Identify which cell holds the provided text, then report its (X, Y) central coordinate. 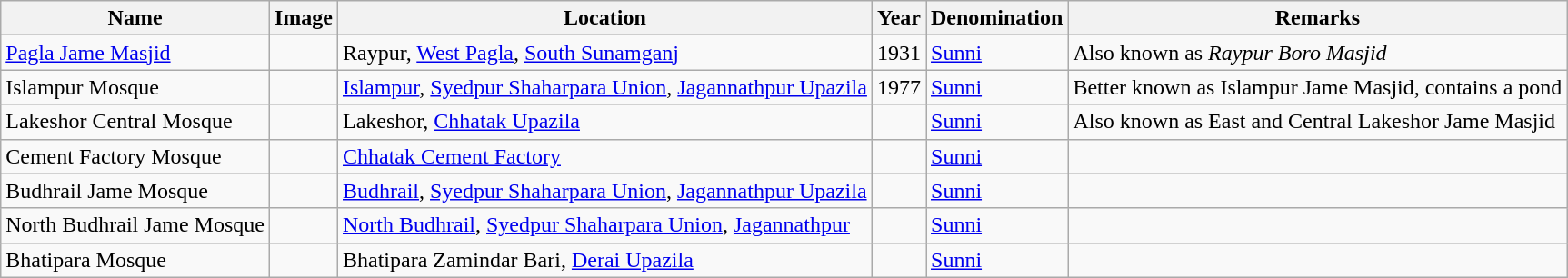
1931 (898, 53)
Also known as Raypur Boro Masjid (1318, 53)
Denomination (996, 18)
Also known as East and Central Lakeshor Jame Masjid (1318, 122)
Bhatipara Zamindar Bari, Derai Upazila (604, 260)
Image (304, 18)
Chhatak Cement Factory (604, 156)
1977 (898, 87)
Name (135, 18)
North Budhrail Jame Mosque (135, 225)
North Budhrail, Syedpur Shaharpara Union, Jagannathpur (604, 225)
Cement Factory Mosque (135, 156)
Lakeshor, Chhatak Upazila (604, 122)
Raypur, West Pagla, South Sunamganj (604, 53)
Remarks (1318, 18)
Budhrail, Syedpur Shaharpara Union, Jagannathpur Upazila (604, 191)
Better known as Islampur Jame Masjid, contains a pond (1318, 87)
Islampur, Syedpur Shaharpara Union, Jagannathpur Upazila (604, 87)
Islampur Mosque (135, 87)
Location (604, 18)
Year (898, 18)
Bhatipara Mosque (135, 260)
Pagla Jame Masjid (135, 53)
Budhrail Jame Mosque (135, 191)
Lakeshor Central Mosque (135, 122)
